Find where the given text appears and provide that cell's center as [X, Y] coordinate. 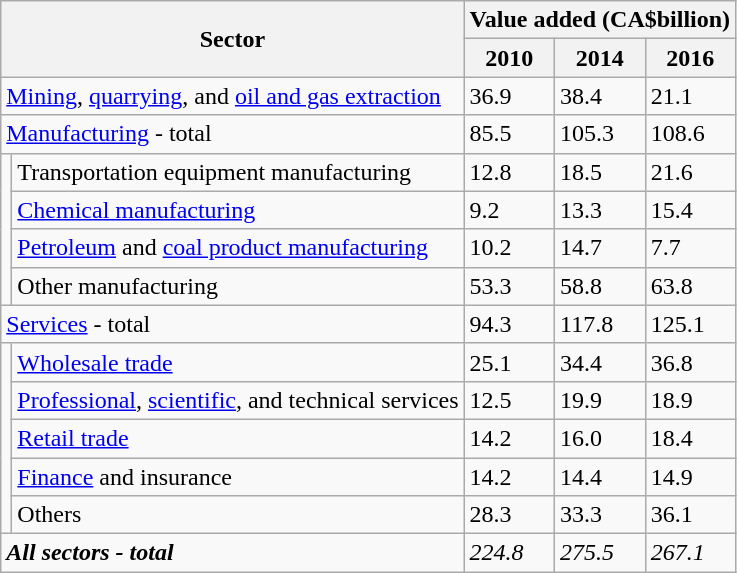
36.8 [690, 362]
2010 [510, 58]
53.3 [510, 286]
13.3 [600, 210]
12.5 [510, 400]
108.6 [690, 134]
14.9 [690, 477]
28.3 [510, 515]
Value added (CA$billion) [600, 20]
2016 [690, 58]
16.0 [600, 438]
18.4 [690, 438]
14.7 [600, 248]
36.9 [510, 96]
21.1 [690, 96]
15.4 [690, 210]
Other manufacturing [238, 286]
224.8 [510, 553]
Retail trade [238, 438]
38.4 [600, 96]
18.5 [600, 172]
275.5 [600, 553]
2014 [600, 58]
19.9 [600, 400]
105.3 [600, 134]
Sector [232, 39]
58.8 [600, 286]
Transportation equipment manufacturing [238, 172]
18.9 [690, 400]
12.8 [510, 172]
9.2 [510, 210]
Manufacturing - total [232, 134]
36.1 [690, 515]
7.7 [690, 248]
Petroleum and coal product manufacturing [238, 248]
Professional, scientific, and technical services [238, 400]
94.3 [510, 324]
Mining, quarrying, and oil and gas extraction [232, 96]
34.4 [600, 362]
85.5 [510, 134]
10.2 [510, 248]
267.1 [690, 553]
117.8 [600, 324]
33.3 [600, 515]
Chemical manufacturing [238, 210]
Wholesale trade [238, 362]
25.1 [510, 362]
Services - total [232, 324]
63.8 [690, 286]
Others [238, 515]
14.4 [600, 477]
21.6 [690, 172]
Finance and insurance [238, 477]
125.1 [690, 324]
All sectors - total [232, 553]
